Capture the cell that displays the provided text and extract its [x, y] central coordinate. 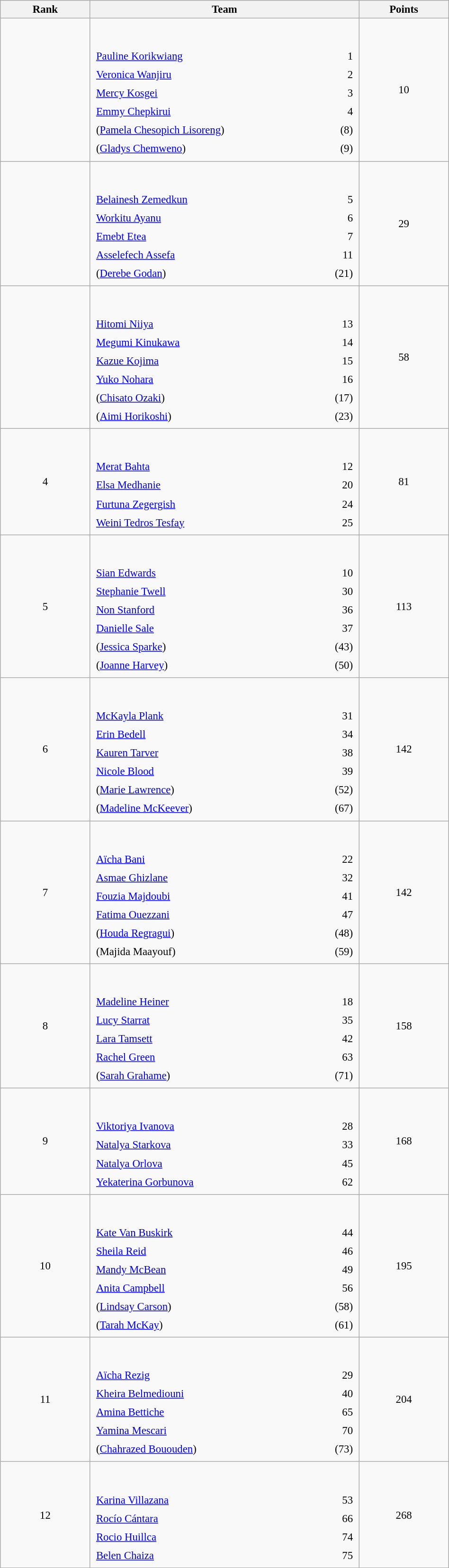
Hitomi Niiya 13 Megumi Kinukawa 14 Kazue Kojima 15 Yuko Nohara 16 (Chisato Ozaki) (17) (Aimi Horikoshi) (23) [224, 357]
46 [327, 1251]
(Aimi Horikoshi) [197, 416]
35 [326, 1020]
Fatima Ouezzani [196, 914]
8 [45, 1026]
36 [325, 610]
Fouzia Majdoubi [196, 896]
(71) [326, 1076]
Kate Van Buskirk [196, 1232]
Rocio Huillca [202, 1537]
39 [332, 771]
McKayla Plank [200, 716]
Rocío Cántara [202, 1518]
31 [332, 716]
Kauren Tarver [200, 753]
34 [332, 734]
Sian Edwards [194, 573]
53 [334, 1500]
Emebt Etea [199, 236]
25 [337, 522]
Non Stanford [194, 610]
Kate Van Buskirk 44 Sheila Reid 46 Mandy McBean 49 Anita Campbell 56 (Lindsay Carson) (58) (Tarah McKay) (61) [224, 1266]
195 [404, 1266]
20 [337, 485]
38 [332, 753]
Stephanie Twell [194, 591]
Danielle Sale [194, 628]
Belen Chaiza [202, 1555]
Aïcha Rezig [201, 1375]
41 [328, 896]
47 [328, 914]
Aïcha Bani [196, 859]
168 [404, 1141]
Sian Edwards 10 Stephanie Twell 30 Non Stanford 36 Danielle Sale 37 (Jessica Sparke) (43) (Joanne Harvey) (50) [224, 606]
Asselefech Assefa [199, 255]
(50) [325, 665]
Points [404, 9]
Belainesh Zemedkun [199, 199]
(8) [341, 130]
(Gladys Chemweno) [209, 149]
204 [404, 1400]
Rank [45, 9]
Nicole Blood [200, 771]
3 [341, 93]
(Chisato Ozaki) [197, 398]
Amina Bettiche [201, 1412]
(Tarah McKay) [196, 1325]
(61) [327, 1325]
Merat Bahta 12 Elsa Medhanie 20 Furtuna Zegergish 24 Weini Tedros Tesfay 25 [224, 482]
56 [327, 1288]
(43) [325, 647]
Anita Campbell [196, 1288]
(9) [341, 149]
Megumi Kinukawa [197, 342]
Veronica Wanjiru [209, 75]
(58) [327, 1306]
Kheira Belmediouni [201, 1394]
Mercy Kosgei [209, 93]
Pauline Korikwiang [209, 56]
(Madeline McKeever) [200, 808]
Team [224, 9]
Madeline Heiner 18 Lucy Starrat 35 Lara Tamsett 42 Rachel Green 63 (Sarah Grahame) (71) [224, 1026]
Asmae Ghizlane [196, 877]
28 [338, 1126]
40 [332, 1394]
Natalya Orlova [207, 1163]
66 [334, 1518]
(73) [332, 1449]
70 [332, 1431]
16 [329, 379]
18 [326, 1002]
(Sarah Grahame) [195, 1076]
Yekaterina Gorbunova [207, 1182]
58 [404, 357]
Erin Bedell [200, 734]
30 [325, 591]
Pauline Korikwiang 1 Veronica Wanjiru 2 Mercy Kosgei 3 Emmy Chepkirui 4 (Pamela Chesopich Lisoreng) (8) (Gladys Chemweno) (9) [224, 90]
42 [326, 1039]
(Marie Lawrence) [200, 790]
(21) [331, 273]
15 [329, 361]
Viktoriya Ivanova 28 Natalya Starkova 33 Natalya Orlova 45 Yekaterina Gorbunova 62 [224, 1141]
268 [404, 1515]
(Houda Regragui) [196, 933]
Lara Tamsett [195, 1039]
(52) [332, 790]
Sheila Reid [196, 1251]
Mandy McBean [196, 1269]
1 [341, 56]
(Chahrazed Bououden) [201, 1449]
(48) [328, 933]
45 [338, 1163]
Furtuna Zegergish [206, 504]
Karina Villazana [202, 1500]
24 [337, 504]
(67) [332, 808]
(Pamela Chesopich Lisoreng) [209, 130]
Merat Bahta [206, 467]
Madeline Heiner [195, 1002]
63 [326, 1057]
(Derebe Godan) [199, 273]
49 [327, 1269]
44 [327, 1232]
Yamina Mescari [201, 1431]
Emmy Chepkirui [209, 112]
Belainesh Zemedkun 5 Workitu Ayanu 6 Emebt Etea 7 Asselefech Assefa 11 (Derebe Godan) (21) [224, 223]
Hitomi Niiya [197, 324]
75 [334, 1555]
158 [404, 1026]
22 [328, 859]
33 [338, 1145]
62 [338, 1182]
Aïcha Bani 22 Asmae Ghizlane 32 Fouzia Majdoubi 41 Fatima Ouezzani 47 (Houda Regragui) (48) (Majida Maayouf) (59) [224, 892]
13 [329, 324]
113 [404, 606]
(Lindsay Carson) [196, 1306]
McKayla Plank 31 Erin Bedell 34 Kauren Tarver 38 Nicole Blood 39 (Marie Lawrence) (52) (Madeline McKeever) (67) [224, 749]
Viktoriya Ivanova [207, 1126]
Workitu Ayanu [199, 218]
81 [404, 482]
Karina Villazana 53 Rocío Cántara 66 Rocio Huillca 74 Belen Chaiza 75 [224, 1515]
Kazue Kojima [197, 361]
(23) [329, 416]
Aïcha Rezig 29 Kheira Belmediouni 40 Amina Bettiche 65 Yamina Mescari 70 (Chahrazed Bououden) (73) [224, 1400]
(Joanne Harvey) [194, 665]
Lucy Starrat [195, 1020]
(Majida Maayouf) [196, 951]
Rachel Green [195, 1057]
9 [45, 1141]
32 [328, 877]
(59) [328, 951]
Elsa Medhanie [206, 485]
Natalya Starkova [207, 1145]
Weini Tedros Tesfay [206, 522]
74 [334, 1537]
(17) [329, 398]
37 [325, 628]
Yuko Nohara [197, 379]
14 [329, 342]
(Jessica Sparke) [194, 647]
65 [332, 1412]
2 [341, 75]
